Detect which cell encompasses the target text, then output its (x, y) center coordinate. 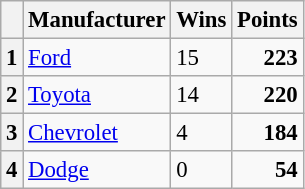
2 (12, 95)
Ford (97, 58)
15 (202, 58)
Chevrolet (97, 133)
220 (268, 95)
Toyota (97, 95)
54 (268, 170)
Wins (202, 20)
223 (268, 58)
1 (12, 58)
Manufacturer (97, 20)
184 (268, 133)
0 (202, 170)
Points (268, 20)
Dodge (97, 170)
14 (202, 95)
3 (12, 133)
